Determine the (x, y) coordinate at the center of the cell enclosing the given text.  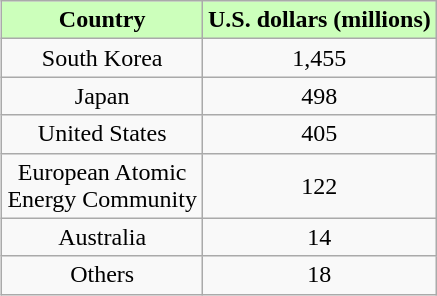
Country (102, 20)
18 (319, 275)
1,455 (319, 58)
Australia (102, 237)
Others (102, 275)
United States (102, 134)
U.S. dollars (millions) (319, 20)
405 (319, 134)
South Korea (102, 58)
498 (319, 96)
Japan (102, 96)
European AtomicEnergy Community (102, 186)
122 (319, 186)
14 (319, 237)
